Identify which cell holds the provided text, then report its (X, Y) central coordinate. 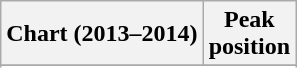
Peakposition (249, 34)
Chart (2013–2014) (102, 34)
